Locate the cell with the specified text and output its [x, y] center coordinate. 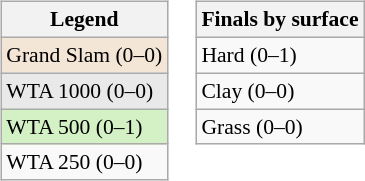
Finals by surface [280, 20]
Grand Slam (0–0) [84, 55]
Legend [84, 20]
Hard (0–1) [280, 55]
WTA 250 (0–0) [84, 162]
WTA 1000 (0–0) [84, 91]
Clay (0–0) [280, 91]
Grass (0–0) [280, 127]
WTA 500 (0–1) [84, 127]
